Determine the [x, y] coordinate at the center of the cell enclosing the given text.  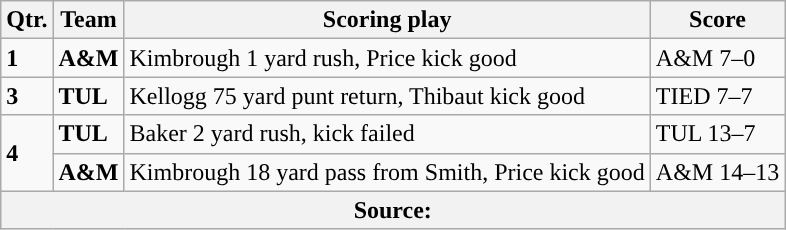
Team [88, 20]
Scoring play [387, 20]
Kellogg 75 yard punt return, Thibaut kick good [387, 96]
1 [27, 58]
A&M 14–13 [717, 172]
Kimbrough 1 yard rush, Price kick good [387, 58]
Baker 2 yard rush, kick failed [387, 134]
TIED 7–7 [717, 96]
A&M 7–0 [717, 58]
Source: [393, 210]
Score [717, 20]
4 [27, 153]
Kimbrough 18 yard pass from Smith, Price kick good [387, 172]
TUL 13–7 [717, 134]
Qtr. [27, 20]
3 [27, 96]
